Identify which cell holds the provided text, then report its (x, y) central coordinate. 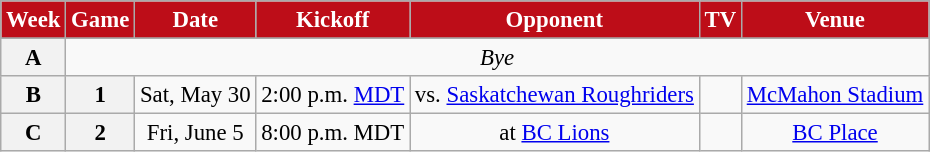
TV (720, 20)
1 (100, 95)
Opponent (555, 20)
Kickoff (333, 20)
B (34, 95)
Bye (498, 58)
vs. Saskatchewan Roughriders (555, 95)
A (34, 58)
C (34, 133)
Game (100, 20)
2:00 p.m. MDT (333, 95)
BC Place (834, 133)
McMahon Stadium (834, 95)
Week (34, 20)
Fri, June 5 (196, 133)
Sat, May 30 (196, 95)
Venue (834, 20)
2 (100, 133)
Date (196, 20)
at BC Lions (555, 133)
8:00 p.m. MDT (333, 133)
